Determine the [x, y] coordinate at the center of the cell enclosing the given text.  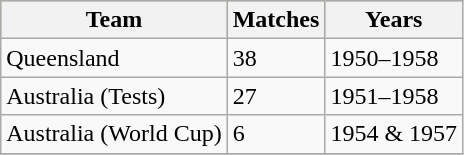
Team [114, 20]
1951–1958 [394, 96]
Australia (Tests) [114, 96]
Queensland [114, 58]
6 [276, 134]
27 [276, 96]
Matches [276, 20]
1950–1958 [394, 58]
1954 & 1957 [394, 134]
Years [394, 20]
38 [276, 58]
Australia (World Cup) [114, 134]
